Identify which cell holds the provided text, then report its (x, y) central coordinate. 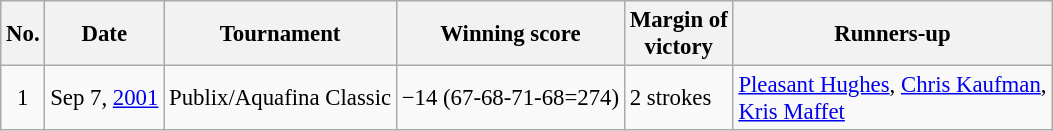
Margin ofvictory (678, 34)
Date (104, 34)
No. (23, 34)
Publix/Aquafina Classic (280, 98)
Sep 7, 2001 (104, 98)
Pleasant Hughes, Chris Kaufman, Kris Maffet (892, 98)
−14 (67-68-71-68=274) (510, 98)
2 strokes (678, 98)
Runners-up (892, 34)
Winning score (510, 34)
Tournament (280, 34)
1 (23, 98)
